Return (x, y) of the center of cell containing provided text 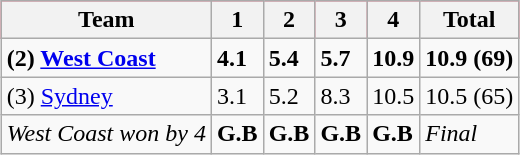
5.7 (341, 58)
10.9 (394, 58)
(2) West Coast (106, 58)
2 (289, 20)
1 (237, 20)
5.4 (289, 58)
10.5 (394, 96)
4 (394, 20)
10.9 (69) (470, 58)
8.3 (341, 96)
West Coast won by 4 (106, 134)
5.2 (289, 96)
4.1 (237, 58)
10.5 (65) (470, 96)
(3) Sydney (106, 96)
3.1 (237, 96)
3 (341, 20)
Team (106, 20)
Final (470, 134)
Total (470, 20)
